From the cell containing the given text, extract its center point as [x, y] coordinate. 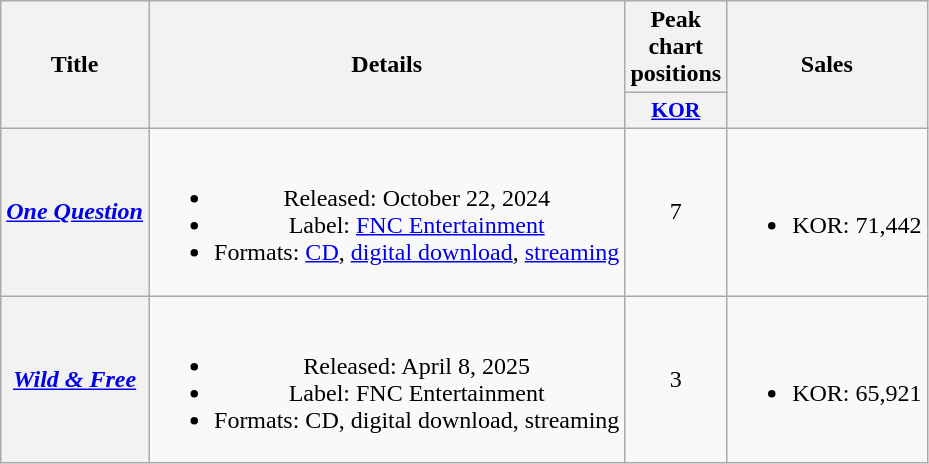
KOR: 65,921 [827, 380]
One Question [75, 212]
3 [676, 380]
Sales [827, 65]
Released: October 22, 2024Label: FNC EntertainmentFormats: CD, digital download, streaming [386, 212]
Title [75, 65]
KOR [676, 111]
Peak chart positions [676, 47]
Wild & Free [75, 380]
Released: April 8, 2025Label: FNC EntertainmentFormats: CD, digital download, streaming [386, 380]
KOR: 71,442 [827, 212]
Details [386, 65]
7 [676, 212]
